Identify which cell holds the provided text, then report its (x, y) central coordinate. 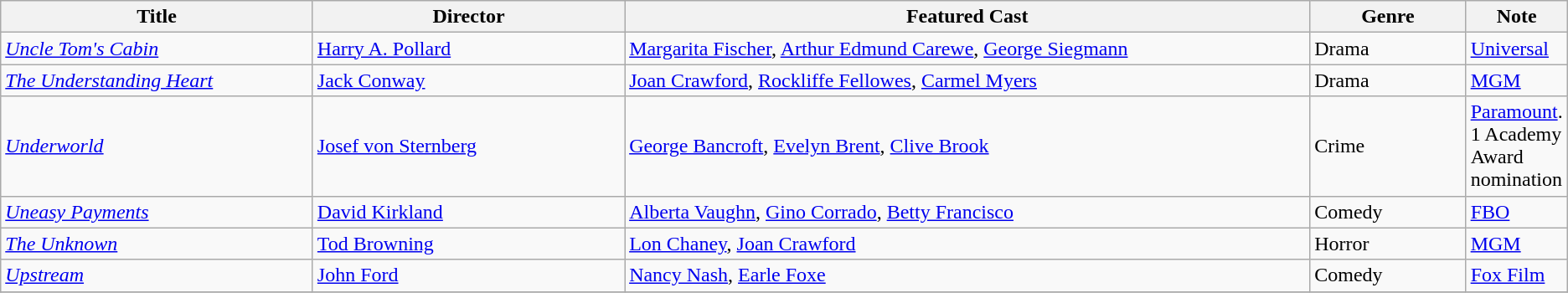
The Unknown (157, 244)
Underworld (157, 146)
Joan Crawford, Rockliffe Fellowes, Carmel Myers (967, 80)
Harry A. Pollard (468, 49)
Nancy Nash, Earle Foxe (967, 275)
Fox Film (1516, 275)
David Kirkland (468, 212)
Tod Browning (468, 244)
Alberta Vaughn, Gino Corrado, Betty Francisco (967, 212)
Genre (1388, 17)
Title (157, 17)
John Ford (468, 275)
Universal (1516, 49)
Note (1516, 17)
George Bancroft, Evelyn Brent, Clive Brook (967, 146)
Director (468, 17)
Upstream (157, 275)
Lon Chaney, Joan Crawford (967, 244)
FBO (1516, 212)
Horror (1388, 244)
Uncle Tom's Cabin (157, 49)
Uneasy Payments (157, 212)
Margarita Fischer, Arthur Edmund Carewe, George Siegmann (967, 49)
Paramount. 1 Academy Award nomination (1516, 146)
Crime (1388, 146)
Featured Cast (967, 17)
The Understanding Heart (157, 80)
Jack Conway (468, 80)
Josef von Sternberg (468, 146)
